Locate the cell with the specified text and output its [x, y] center coordinate. 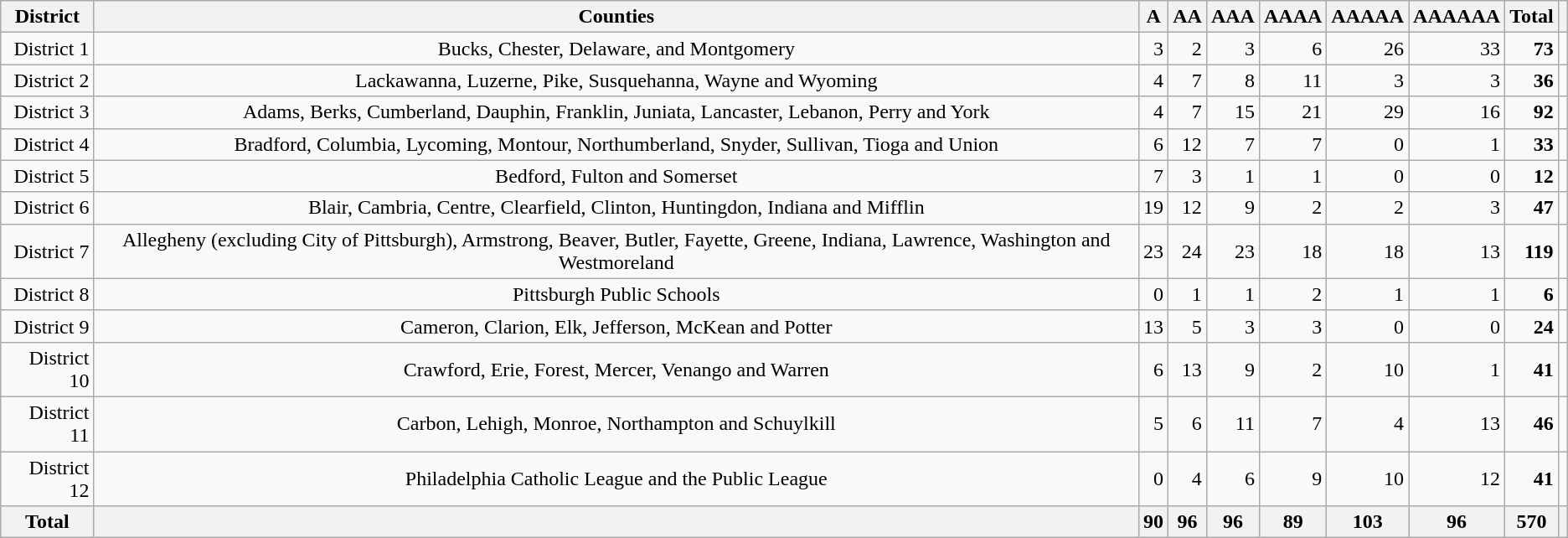
Blair, Cambria, Centre, Clearfield, Clinton, Huntingdon, Indiana and Mifflin [616, 208]
21 [1292, 112]
District 8 [47, 294]
Cameron, Clarion, Elk, Jefferson, McKean and Potter [616, 326]
Bradford, Columbia, Lycoming, Montour, Northumberland, Snyder, Sullivan, Tioga and Union [616, 144]
District 10 [47, 369]
District 3 [47, 112]
36 [1532, 80]
District 5 [47, 176]
Bucks, Chester, Delaware, and Montgomery [616, 49]
Allegheny (excluding City of Pittsburgh), Armstrong, Beaver, Butler, Fayette, Greene, Indiana, Lawrence, Washington and Westmoreland [616, 251]
89 [1292, 522]
Pittsburgh Public Schools [616, 294]
29 [1368, 112]
92 [1532, 112]
90 [1154, 522]
District 11 [47, 424]
District 9 [47, 326]
15 [1233, 112]
District 6 [47, 208]
AA [1188, 17]
District [47, 17]
119 [1532, 251]
46 [1532, 424]
AAAAA [1368, 17]
570 [1532, 522]
District 1 [47, 49]
73 [1532, 49]
Philadelphia Catholic League and the Public League [616, 478]
8 [1233, 80]
District 7 [47, 251]
District 4 [47, 144]
Lackawanna, Luzerne, Pike, Susquehanna, Wayne and Wyoming [616, 80]
AAAA [1292, 17]
Bedford, Fulton and Somerset [616, 176]
Crawford, Erie, Forest, Mercer, Venango and Warren [616, 369]
16 [1457, 112]
A [1154, 17]
Adams, Berks, Cumberland, Dauphin, Franklin, Juniata, Lancaster, Lebanon, Perry and York [616, 112]
47 [1532, 208]
AAA [1233, 17]
AAAAAA [1457, 17]
District 12 [47, 478]
Carbon, Lehigh, Monroe, Northampton and Schuylkill [616, 424]
Counties [616, 17]
103 [1368, 522]
26 [1368, 49]
District 2 [47, 80]
19 [1154, 208]
